Determine the [X, Y] coordinate at the center of the cell enclosing the given text.  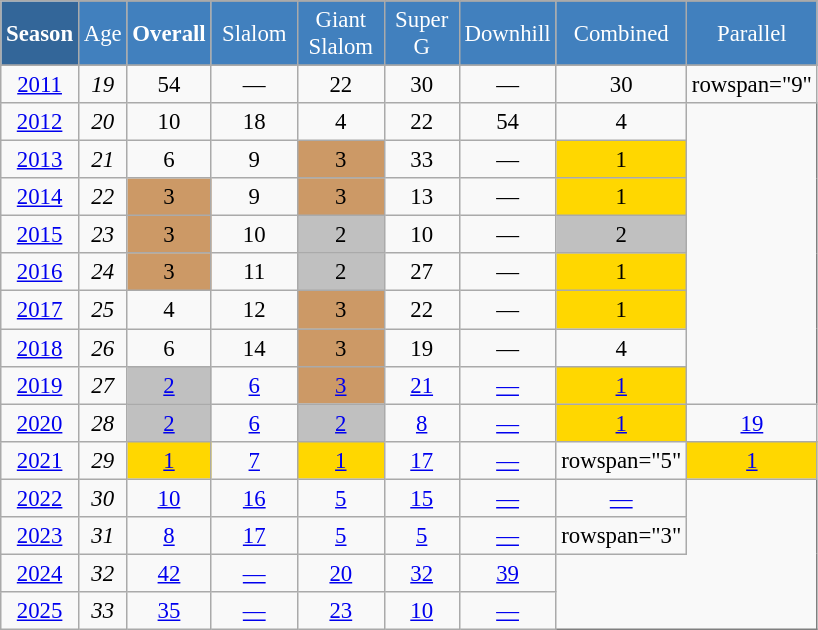
2018 [40, 348]
2014 [40, 197]
26 [102, 348]
39 [508, 573]
rowspan="9" [752, 85]
Downhill [508, 34]
35 [169, 611]
2013 [40, 160]
2023 [40, 536]
42 [169, 573]
2022 [40, 498]
11 [254, 273]
2021 [40, 460]
2025 [40, 611]
Super G [422, 34]
14 [254, 348]
31 [102, 536]
15 [422, 498]
Giant Slalom [342, 34]
2011 [40, 85]
25 [102, 310]
28 [102, 423]
2015 [40, 235]
2019 [40, 385]
Overall [169, 34]
Season [40, 34]
12 [254, 310]
rowspan="5" [622, 460]
2016 [40, 273]
18 [254, 122]
Combined [622, 34]
Parallel [752, 34]
24 [102, 273]
Slalom [254, 34]
2012 [40, 122]
2024 [40, 573]
7 [254, 460]
29 [102, 460]
16 [254, 498]
2017 [40, 310]
rowspan="3" [622, 536]
13 [422, 197]
Age [102, 34]
2020 [40, 423]
